Capture the cell that displays the provided text and extract its (X, Y) central coordinate. 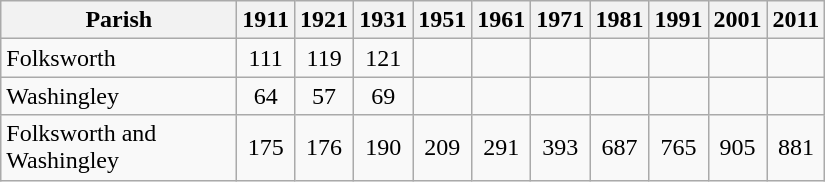
111 (266, 58)
905 (738, 148)
687 (620, 148)
Washingley (119, 96)
209 (442, 148)
1911 (266, 20)
Folksworth (119, 58)
1961 (502, 20)
57 (324, 96)
64 (266, 96)
190 (384, 148)
765 (678, 148)
2001 (738, 20)
393 (560, 148)
1921 (324, 20)
176 (324, 148)
881 (796, 148)
69 (384, 96)
121 (384, 58)
291 (502, 148)
1991 (678, 20)
119 (324, 58)
2011 (796, 20)
Folksworth and Washingley (119, 148)
Parish (119, 20)
1981 (620, 20)
175 (266, 148)
1971 (560, 20)
1951 (442, 20)
1931 (384, 20)
